Provide the [X, Y] coordinate of the cell's center where the given text is located.  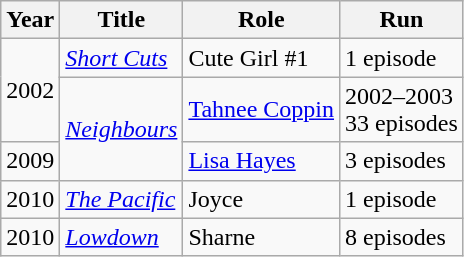
Title [122, 20]
2002–200333 episodes [402, 110]
Lowdown [122, 237]
8 episodes [402, 237]
Role [262, 20]
3 episodes [402, 161]
Short Cuts [122, 58]
2002 [30, 90]
Tahnee Coppin [262, 110]
Neighbours [122, 128]
The Pacific [122, 199]
Lisa Hayes [262, 161]
Run [402, 20]
Joyce [262, 199]
2009 [30, 161]
Year [30, 20]
Sharne [262, 237]
Cute Girl #1 [262, 58]
